For the text-containing cell, return its midpoint in (X, Y) coordinate format. 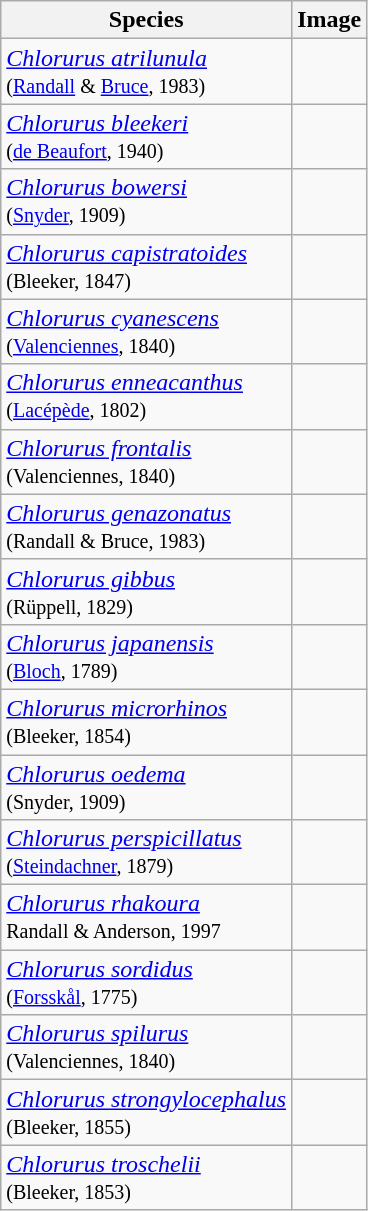
Chlorurus genazonatus(Randall & Bruce, 1983) (146, 526)
Species (146, 20)
Chlorurus cyanescens(Valenciennes, 1840) (146, 332)
Chlorurus oedema(Snyder, 1909) (146, 786)
Chlorurus capistratoides(Bleeker, 1847) (146, 266)
Chlorurus perspicillatus(Steindachner, 1879) (146, 852)
Chlorurus frontalis(Valenciennes, 1840) (146, 462)
Chlorurus bowersi(Snyder, 1909) (146, 202)
Chlorurus rhakouraRandall & Anderson, 1997 (146, 918)
Chlorurus atrilunula(Randall & Bruce, 1983) (146, 72)
Chlorurus microrhinos(Bleeker, 1854) (146, 722)
Chlorurus bleekeri(de Beaufort, 1940) (146, 136)
Chlorurus gibbus(Rüppell, 1829) (146, 592)
Chlorurus strongylocephalus(Bleeker, 1855) (146, 1112)
Chlorurus troschelii(Bleeker, 1853) (146, 1178)
Chlorurus japanensis(Bloch, 1789) (146, 656)
Image (330, 20)
Chlorurus sordidus(Forsskål, 1775) (146, 982)
Chlorurus spilurus(Valenciennes, 1840) (146, 1048)
Chlorurus enneacanthus(Lacépède, 1802) (146, 396)
